Detect which cell encompasses the target text, then output its [x, y] center coordinate. 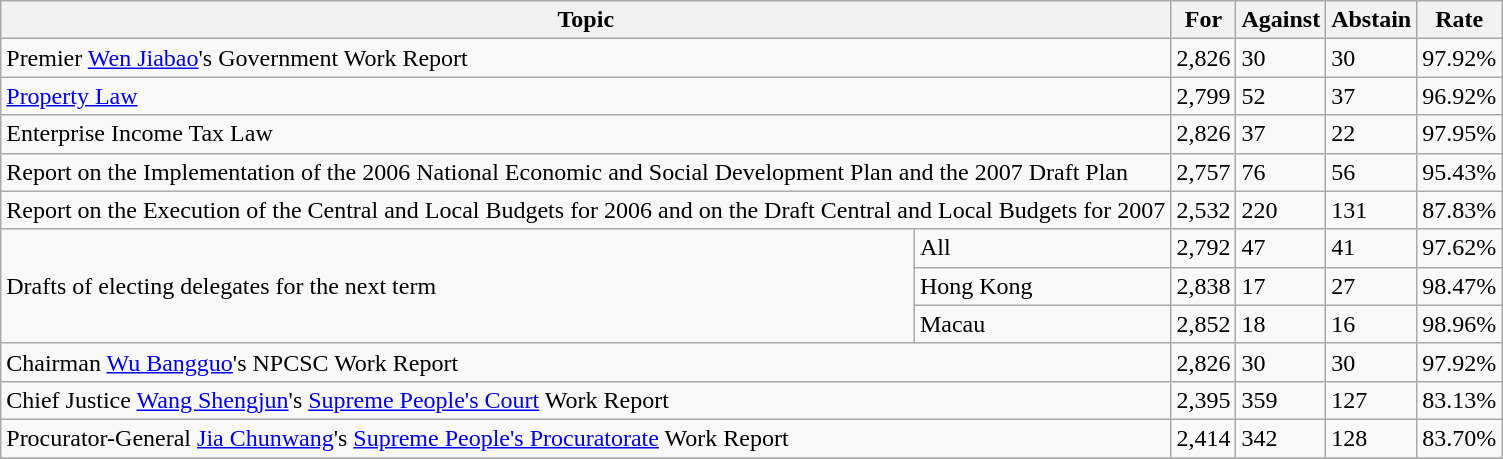
17 [1281, 286]
All [1042, 248]
83.70% [1460, 438]
2,838 [1204, 286]
76 [1281, 172]
2,395 [1204, 400]
Chief Justice Wang Shengjun's Supreme People's Court Work Report [586, 400]
342 [1281, 438]
359 [1281, 400]
Premier Wen Jiabao's Government Work Report [586, 58]
Property Law [586, 96]
47 [1281, 248]
Against [1281, 20]
96.92% [1460, 96]
Report on the Execution of the Central and Local Budgets for 2006 and on the Draft Central and Local Budgets for 2007 [586, 210]
2,852 [1204, 324]
98.96% [1460, 324]
52 [1281, 96]
220 [1281, 210]
27 [1372, 286]
97.95% [1460, 134]
Topic [586, 20]
2,799 [1204, 96]
98.47% [1460, 286]
56 [1372, 172]
Rate [1460, 20]
Drafts of electing delegates for the next term [458, 286]
For [1204, 20]
2,414 [1204, 438]
2,757 [1204, 172]
Chairman Wu Bangguo's NPCSC Work Report [586, 362]
Abstain [1372, 20]
87.83% [1460, 210]
2,532 [1204, 210]
22 [1372, 134]
2,792 [1204, 248]
128 [1372, 438]
Enterprise Income Tax Law [586, 134]
127 [1372, 400]
Procurator-General Jia Chunwang's Supreme People's Procuratorate Work Report [586, 438]
83.13% [1460, 400]
16 [1372, 324]
Hong Kong [1042, 286]
18 [1281, 324]
131 [1372, 210]
Macau [1042, 324]
41 [1372, 248]
Report on the Implementation of the 2006 National Economic and Social Development Plan and the 2007 Draft Plan [586, 172]
97.62% [1460, 248]
95.43% [1460, 172]
